Scan for the cell matching the given text and deliver its (x, y) coordinate at center. 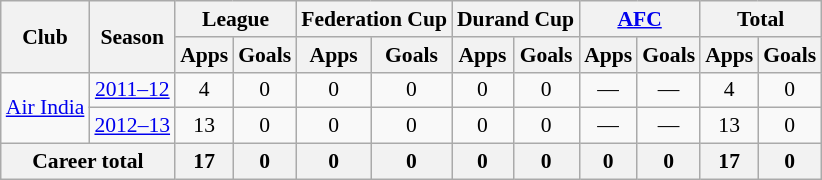
Career total (88, 162)
Air India (46, 108)
AFC (640, 19)
Total (760, 19)
2012–13 (132, 126)
Durand Cup (516, 19)
Club (46, 36)
Federation Cup (374, 19)
League (236, 19)
Season (132, 36)
2011–12 (132, 90)
